Find where the given text appears and provide that cell's center as [X, Y] coordinate. 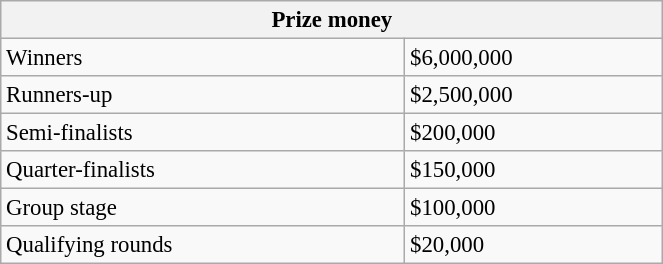
$20,000 [534, 245]
$6,000,000 [534, 58]
Runners-up [203, 95]
$150,000 [534, 170]
$100,000 [534, 208]
Winners [203, 58]
Qualifying rounds [203, 245]
$200,000 [534, 133]
Group stage [203, 208]
Semi-finalists [203, 133]
Prize money [332, 20]
$2,500,000 [534, 95]
Quarter-finalists [203, 170]
